Find where the given text appears and provide that cell's center as [x, y] coordinate. 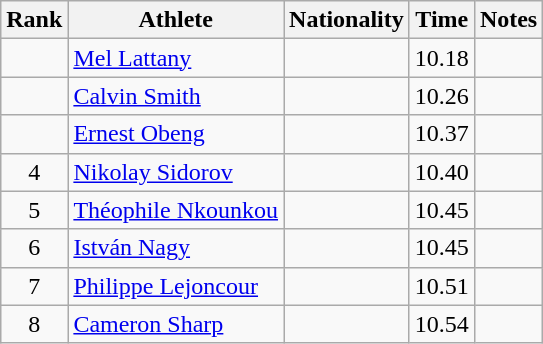
7 [34, 286]
10.40 [442, 172]
8 [34, 324]
Mel Lattany [176, 58]
4 [34, 172]
Notes [508, 20]
6 [34, 248]
Théophile Nkounkou [176, 210]
Time [442, 20]
10.37 [442, 134]
Nikolay Sidorov [176, 172]
10.54 [442, 324]
5 [34, 210]
Athlete [176, 20]
10.26 [442, 96]
Rank [34, 20]
Cameron Sharp [176, 324]
István Nagy [176, 248]
Nationality [347, 20]
10.51 [442, 286]
Calvin Smith [176, 96]
Philippe Lejoncour [176, 286]
10.18 [442, 58]
Ernest Obeng [176, 134]
